Pinpoint the cell where the given text exists, returning its (X, Y) midpoint coordinate. 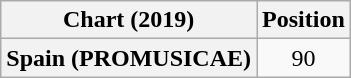
Position (304, 20)
90 (304, 58)
Spain (PROMUSICAE) (129, 58)
Chart (2019) (129, 20)
